For the text-containing cell, return its midpoint in [X, Y] coordinate format. 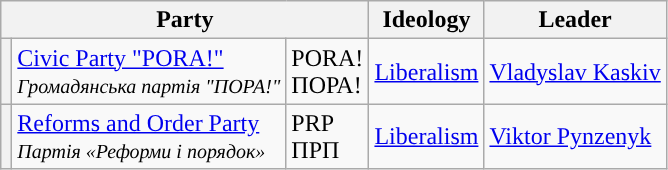
PRPПРП [328, 136]
Party [185, 20]
Reforms and Order PartyПартія «Реформи і порядок» [149, 136]
Vladyslav Kaskiv [575, 72]
Leader [575, 20]
Ideology [426, 20]
Viktor Pynzenyk [575, 136]
Civic Party "PORA!"Громадянська партія "ПОРА!" [149, 72]
PORA!ПОРА! [328, 72]
